Locate the cell with the specified text and output its (X, Y) center coordinate. 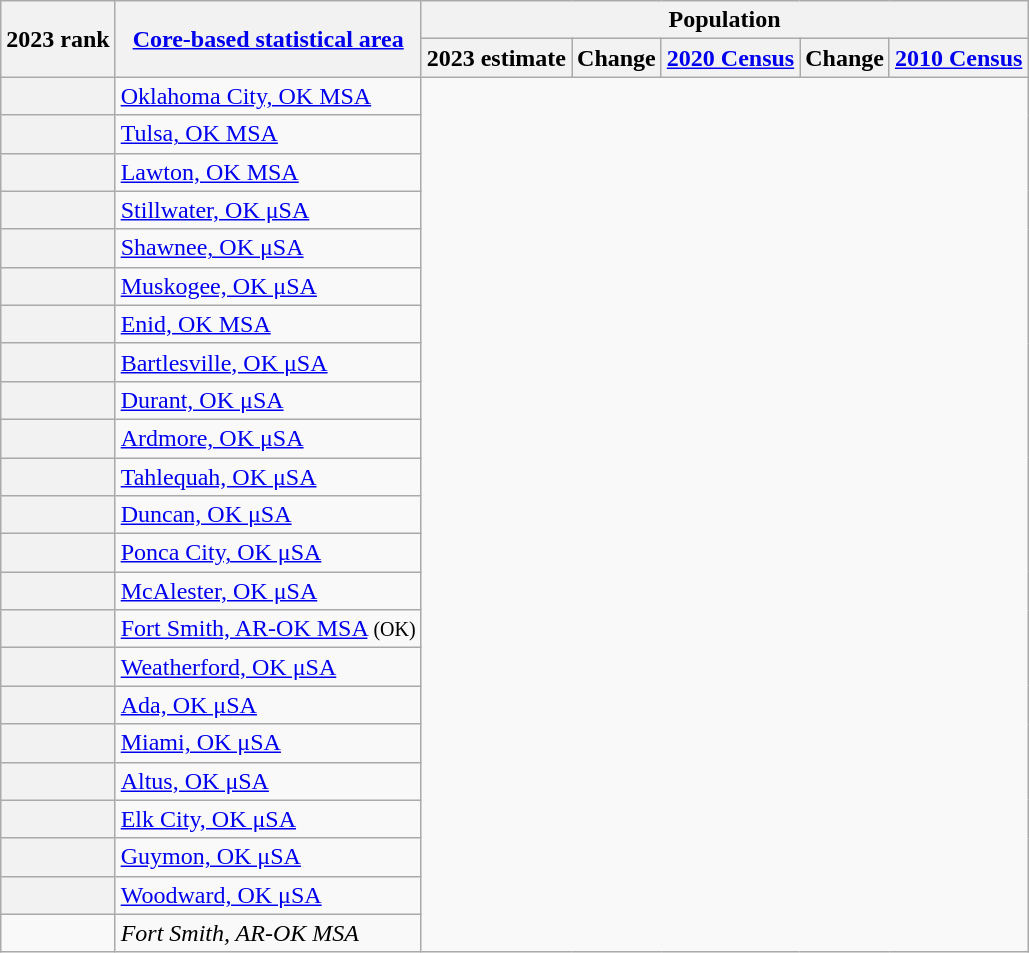
Core-based statistical area (268, 39)
Weatherford, OK μSA (268, 667)
Muskogee, OK μSA (268, 286)
Durant, OK μSA (268, 400)
Ardmore, OK μSA (268, 438)
McAlester, OK μSA (268, 591)
Stillwater, OK μSA (268, 210)
2023 rank (58, 39)
2020 Census (730, 58)
2023 estimate (496, 58)
Shawnee, OK μSA (268, 248)
Woodward, OK μSA (268, 895)
Altus, OK μSA (268, 781)
Tulsa, OK MSA (268, 134)
Tahlequah, OK μSA (268, 477)
Oklahoma City, OK MSA (268, 96)
Fort Smith, AR-OK MSA (268, 933)
Duncan, OK μSA (268, 515)
Guymon, OK μSA (268, 857)
Ponca City, OK μSA (268, 553)
Ada, OK μSA (268, 705)
Fort Smith, AR-OK MSA (OK) (268, 629)
Miami, OK μSA (268, 743)
Enid, OK MSA (268, 324)
Population (724, 20)
Lawton, OK MSA (268, 172)
Bartlesville, OK μSA (268, 362)
2010 Census (958, 58)
Elk City, OK μSA (268, 819)
